Return [X, Y] of the center of cell containing provided text 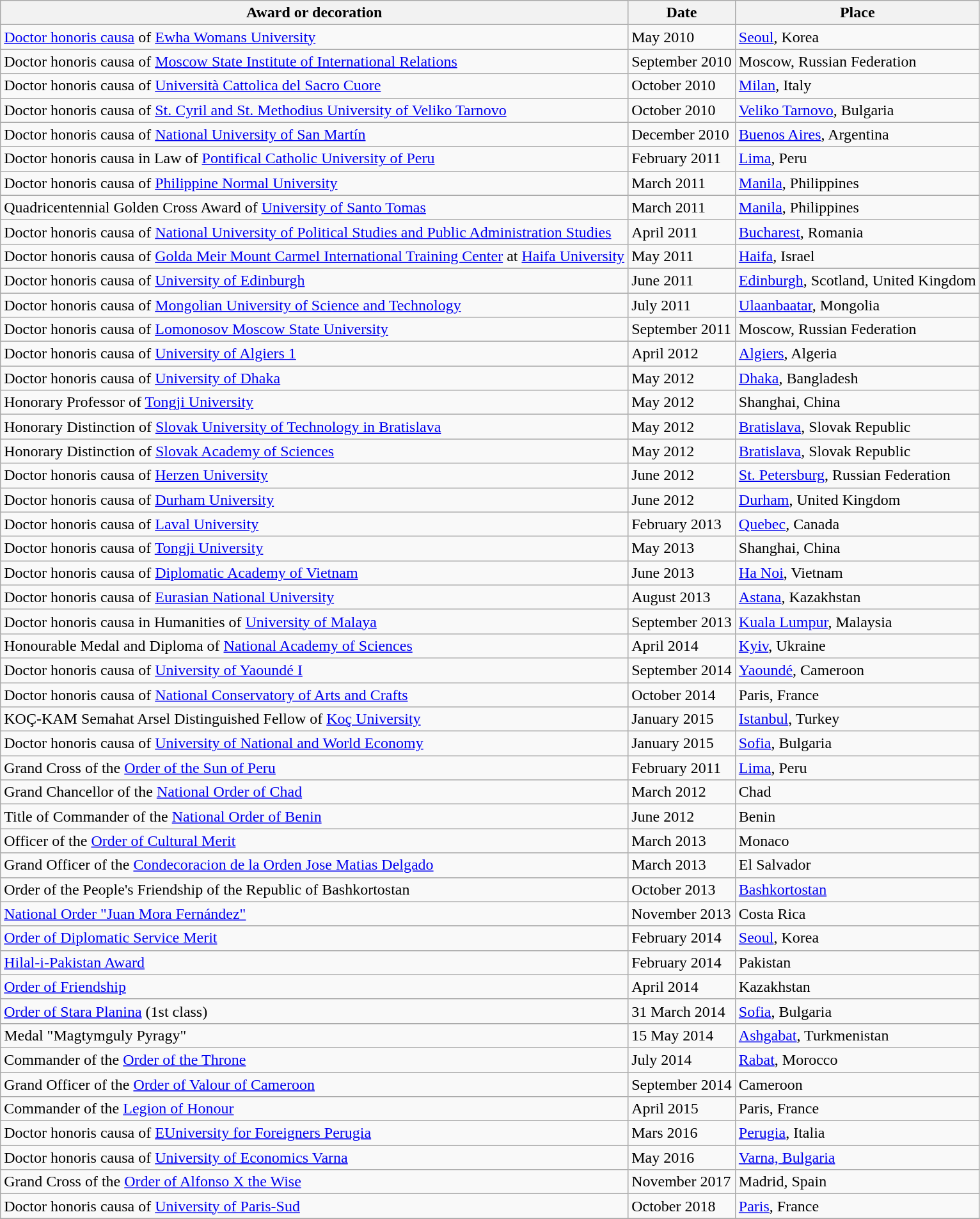
April 2011 [682, 232]
September 2010 [682, 61]
Bashkortostan [857, 889]
KOÇ-KAM Semahat Arsel Distinguished Fellow of Koç University [315, 719]
Honorary Professor of Tongji University [315, 402]
Milan, Italy [857, 86]
May 2016 [682, 1158]
Grand Officer of the Condecoracion de la Orden Jose Matias Delgado [315, 865]
Order of Diplomatic Service Merit [315, 938]
Doctor honoris causa of University of Algiers 1 [315, 354]
Dhaka, Bangladesh [857, 378]
Veliko Tarnovo, Bulgaria [857, 110]
Doctor honoris causa of St. Cyril and St. Methodius University of Veliko Tarnovo [315, 110]
Grand Cross of the Order of the Sun of Peru [315, 768]
October 2013 [682, 889]
Ashgabat, Turkmenistan [857, 1035]
June 2013 [682, 573]
Doctor honoris causa of Università Cattolica del Sacro Cuore [315, 86]
November 2017 [682, 1182]
October 2014 [682, 694]
Date [682, 13]
Doctor honoris causa in Humanities of University of Malaya [315, 621]
September 2013 [682, 621]
May 2011 [682, 256]
Doctor honoris causa of National University of San Martín [315, 134]
Doctor honoris causa of Ewha Womans University [315, 37]
July 2011 [682, 305]
Costa Rica [857, 914]
Grand Chancellor of the National Order of Chad [315, 792]
Doctor honoris causa of Tongji University [315, 548]
Honorary Distinction of Slovak University of Technology in Bratislava [315, 427]
February 2013 [682, 524]
Officer of the Order of Cultural Merit [315, 841]
El Salvador [857, 865]
Edinburgh, Scotland, United Kingdom [857, 280]
Haifa, Israel [857, 256]
National Order "Juan Mora Fernández" [315, 914]
Quadricentennial Golden Cross Award of University of Santo Tomas [315, 207]
Doctor honoris causa of Philippine Normal University [315, 183]
Grand Officer of the Order of Valour of Cameroon [315, 1085]
Doctor honoris causa of Moscow State Institute of International Relations [315, 61]
Commander of the Legion of Honour [315, 1109]
Ha Noi, Vietnam [857, 573]
Benin [857, 817]
Cameroon [857, 1085]
Madrid, Spain [857, 1182]
October 2018 [682, 1206]
Monaco [857, 841]
Kuala Lumpur, Malaysia [857, 621]
Perugia, Italia [857, 1133]
Rabat, Morocco [857, 1060]
Doctor honoris causa of University of Edinburgh [315, 280]
Doctor honoris causa of National University of Political Studies and Public Administration Studies [315, 232]
Honorary Distinction of Slovak Academy of Sciences [315, 451]
15 May 2014 [682, 1035]
Yaoundé, Cameroon [857, 670]
August 2013 [682, 597]
Doctor honoris causa of Golda Meir Mount Carmel International Training Center at Haifa University [315, 256]
Title of Commander of the National Order of Benin [315, 817]
Doctor honoris causa of Diplomatic Academy of Vietnam [315, 573]
Doctor honoris causa of National Conservatory of Arts and Crafts [315, 694]
Doctor honoris causa of Laval University [315, 524]
Doctor honoris causa of Herzen University [315, 475]
Durham, United Kingdom [857, 500]
Doctor honoris causa of Eurasian National University [315, 597]
Order of Stara Planina (1st class) [315, 1011]
Doctor honoris causa of University of Economics Varna [315, 1158]
Doctor honoris causa of University of Dhaka [315, 378]
Hilal-i-Pakistan Award [315, 962]
Astana, Kazakhstan [857, 597]
Doctor honoris causa of Lomonosov Moscow State University [315, 330]
Order of Friendship [315, 987]
Buenos Aires, Argentina [857, 134]
Istanbul, Turkey [857, 719]
Algiers, Algeria [857, 354]
Honourable Medal and Diploma of National Academy of Sciences [315, 646]
May 2013 [682, 548]
Pakistan [857, 962]
Grand Cross of the Order of Alfonso X the Wise [315, 1182]
June 2011 [682, 280]
December 2010 [682, 134]
Varna, Bulgaria [857, 1158]
Doctor honoris causa of EUniversity for Foreigners Perugia [315, 1133]
Order of the People's Friendship of the Republic of Bashkortostan [315, 889]
March 2012 [682, 792]
Kazakhstan [857, 987]
September 2011 [682, 330]
April 2015 [682, 1109]
Doctor honoris causa of Durham University [315, 500]
Doctor honoris causa of University of Yaoundé I [315, 670]
Place [857, 13]
31 March 2014 [682, 1011]
July 2014 [682, 1060]
Doctor honoris causa of Mongolian University of Science and Technology [315, 305]
Mars 2016 [682, 1133]
Doctor honoris causa of University of Paris-Sud [315, 1206]
May 2010 [682, 37]
Bucharest, Romania [857, 232]
Kyiv, Ukraine [857, 646]
Quebec, Canada [857, 524]
April 2012 [682, 354]
Medal "Magtymguly Pyragy" [315, 1035]
Award or decoration [315, 13]
Doctor honoris causa of University of National and World Economy [315, 744]
Commander of the Order of the Throne [315, 1060]
Ulaanbaatar, Mongolia [857, 305]
Chad [857, 792]
St. Petersburg, Russian Federation [857, 475]
Doctor honoris causa in Law of Pontifical Catholic University of Peru [315, 159]
November 2013 [682, 914]
